Find where the given text appears and provide that cell's center as [x, y] coordinate. 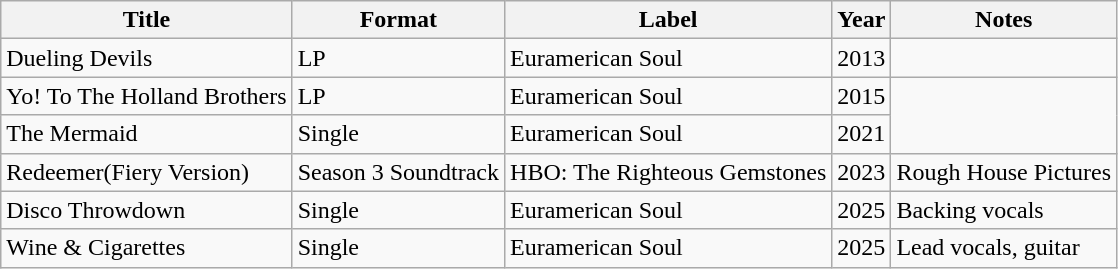
Yo! To The Holland Brothers [146, 96]
2023 [862, 172]
Label [668, 20]
2021 [862, 134]
Backing vocals [1004, 210]
Wine & Cigarettes [146, 248]
Notes [1004, 20]
Rough House Pictures [1004, 172]
Redeemer(Fiery Version) [146, 172]
2013 [862, 58]
Title [146, 20]
Format [398, 20]
Lead vocals, guitar [1004, 248]
Dueling Devils [146, 58]
Disco Throwdown [146, 210]
HBO: The Righteous Gemstones [668, 172]
Year [862, 20]
Season 3 Soundtrack [398, 172]
The Mermaid [146, 134]
2015 [862, 96]
